Locate the cell with the specified text and output its [X, Y] center coordinate. 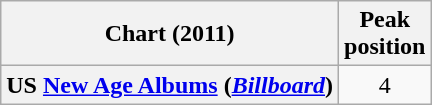
Chart (2011) [170, 34]
US New Age Albums (Billboard) [170, 85]
4 [385, 85]
Peakposition [385, 34]
